Locate the cell with the specified text and output its [X, Y] center coordinate. 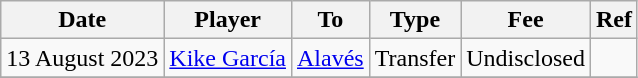
Date [82, 20]
Transfer [415, 58]
Type [415, 20]
Fee [526, 20]
Kike García [228, 58]
Player [228, 20]
Ref [614, 20]
Undisclosed [526, 58]
Alavés [330, 58]
To [330, 20]
13 August 2023 [82, 58]
